Return the (X, Y) coordinate for the center point of the cell that contains the specified text.  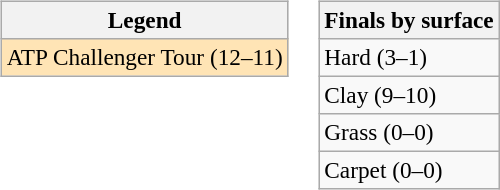
Carpet (0–0) (409, 171)
Clay (9–10) (409, 95)
Grass (0–0) (409, 133)
ATP Challenger Tour (12–11) (144, 57)
Finals by surface (409, 20)
Legend (144, 20)
Hard (3–1) (409, 57)
